Extract the (x, y) coordinate from the center of the cell holding the provided text.  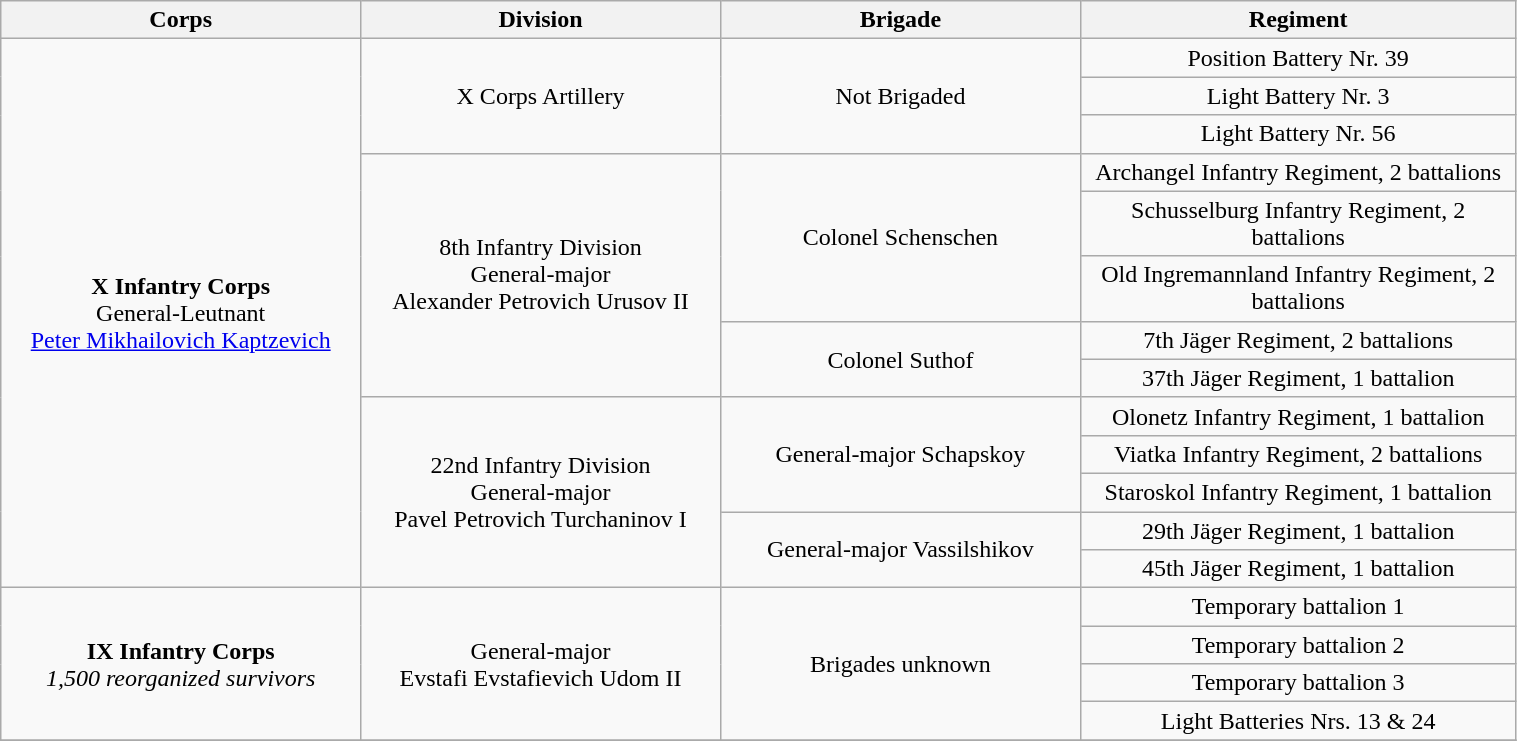
Light Battery Nr. 3 (1298, 96)
Archangel Infantry Regiment, 2 battalions (1298, 172)
Viatka Infantry Regiment, 2 battalions (1298, 454)
Temporary battalion 2 (1298, 645)
Brigade (900, 20)
Schusselburg Infantry Regiment, 2 battalions (1298, 224)
General-majorEvstafi Evstafievich Udom II (541, 664)
29th Jäger Regiment, 1 battalion (1298, 531)
Not Brigaded (900, 96)
Temporary battalion 1 (1298, 607)
Position Battery Nr. 39 (1298, 58)
General-major Schapskoy (900, 454)
7th Jäger Regiment, 2 battalions (1298, 340)
Light Battery Nr. 56 (1298, 134)
8th Infantry DivisionGeneral-majorAlexander Petrovich Urusov II (541, 275)
Brigades unknown (900, 664)
IX Infantry Corps1,500 reorganized survivors (181, 664)
22nd Infantry DivisionGeneral-majorPavel Petrovich Turchaninov I (541, 492)
Division (541, 20)
Regiment (1298, 20)
X Infantry CorpsGeneral-LeutnantPeter Mikhailovich Kaptzevich (181, 314)
Olonetz Infantry Regiment, 1 battalion (1298, 416)
Light Batteries Nrs. 13 & 24 (1298, 721)
37th Jäger Regiment, 1 battalion (1298, 378)
45th Jäger Regiment, 1 battalion (1298, 569)
Colonel Schenschen (900, 237)
X Corps Artillery (541, 96)
Corps (181, 20)
General-major Vassilshikov (900, 550)
Old Ingremannland Infantry Regiment, 2 battalions (1298, 288)
Temporary battalion 3 (1298, 683)
Staroskol Infantry Regiment, 1 battalion (1298, 492)
Colonel Suthof (900, 359)
